Return (X, Y) of the center of cell containing provided text 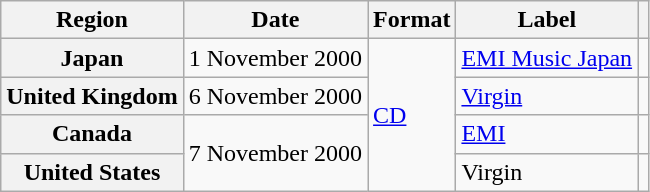
EMI Music Japan (547, 58)
Canada (92, 134)
7 November 2000 (275, 153)
United Kingdom (92, 96)
EMI (547, 134)
United States (92, 172)
6 November 2000 (275, 96)
1 November 2000 (275, 58)
Format (412, 20)
Japan (92, 58)
Region (92, 20)
Date (275, 20)
Label (547, 20)
CD (412, 115)
